Provide the [x, y] coordinate of the cell's center where the given text is located.  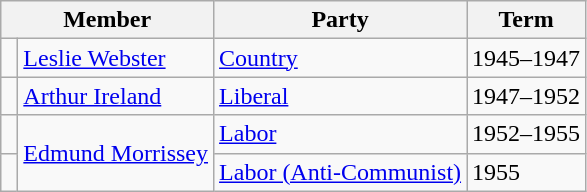
1955 [526, 172]
Liberal [340, 96]
1947–1952 [526, 96]
Labor (Anti-Communist) [340, 172]
Member [108, 20]
Country [340, 58]
1945–1947 [526, 58]
1952–1955 [526, 134]
Labor [340, 134]
Edmund Morrissey [116, 153]
Arthur Ireland [116, 96]
Leslie Webster [116, 58]
Party [340, 20]
Term [526, 20]
